Extract the (X, Y) coordinate from the center of the cell holding the provided text.  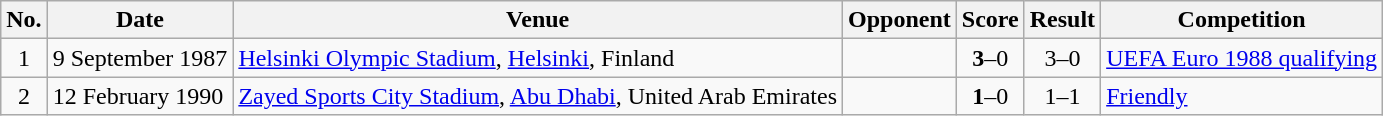
Helsinki Olympic Stadium, Helsinki, Finland (538, 58)
Score (990, 20)
9 September 1987 (140, 58)
1–1 (1062, 96)
2 (24, 96)
Friendly (1242, 96)
Result (1062, 20)
UEFA Euro 1988 qualifying (1242, 58)
1 (24, 58)
Competition (1242, 20)
Zayed Sports City Stadium, Abu Dhabi, United Arab Emirates (538, 96)
Date (140, 20)
12 February 1990 (140, 96)
1–0 (990, 96)
No. (24, 20)
Venue (538, 20)
Opponent (900, 20)
